Search for the cell housing the specified text and yield its [x, y] center coordinate. 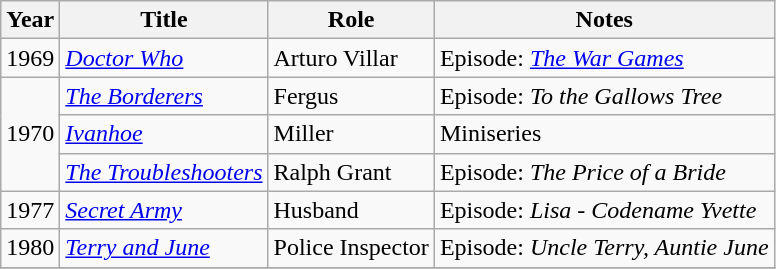
Fergus [351, 96]
Episode: Lisa - Codename Yvette [604, 210]
Arturo Villar [351, 58]
Secret Army [164, 210]
Year [30, 20]
The Borderers [164, 96]
Title [164, 20]
The Troubleshooters [164, 172]
Episode: The Price of a Bride [604, 172]
Terry and June [164, 248]
1970 [30, 134]
Husband [351, 210]
Role [351, 20]
1980 [30, 248]
Episode: To the Gallows Tree [604, 96]
Ralph Grant [351, 172]
Ivanhoe [164, 134]
Doctor Who [164, 58]
Police Inspector [351, 248]
Notes [604, 20]
1977 [30, 210]
1969 [30, 58]
Miller [351, 134]
Episode: Uncle Terry, Auntie June [604, 248]
Episode: The War Games [604, 58]
Miniseries [604, 134]
